Identify which cell holds the provided text, then report its (X, Y) central coordinate. 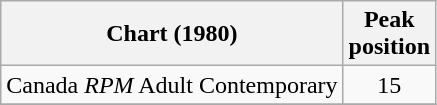
Peakposition (389, 34)
Canada RPM Adult Contemporary (172, 85)
15 (389, 85)
Chart (1980) (172, 34)
